From the cell containing the given text, extract its center point as [x, y] coordinate. 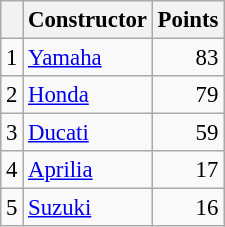
16 [188, 208]
Aprilia [88, 170]
3 [12, 133]
17 [188, 170]
59 [188, 133]
Suzuki [88, 208]
1 [12, 58]
Ducati [88, 133]
Constructor [88, 20]
79 [188, 95]
Points [188, 20]
Honda [88, 95]
4 [12, 170]
Yamaha [88, 58]
83 [188, 58]
2 [12, 95]
5 [12, 208]
